Find where the given text appears and provide that cell's center as (X, Y) coordinate. 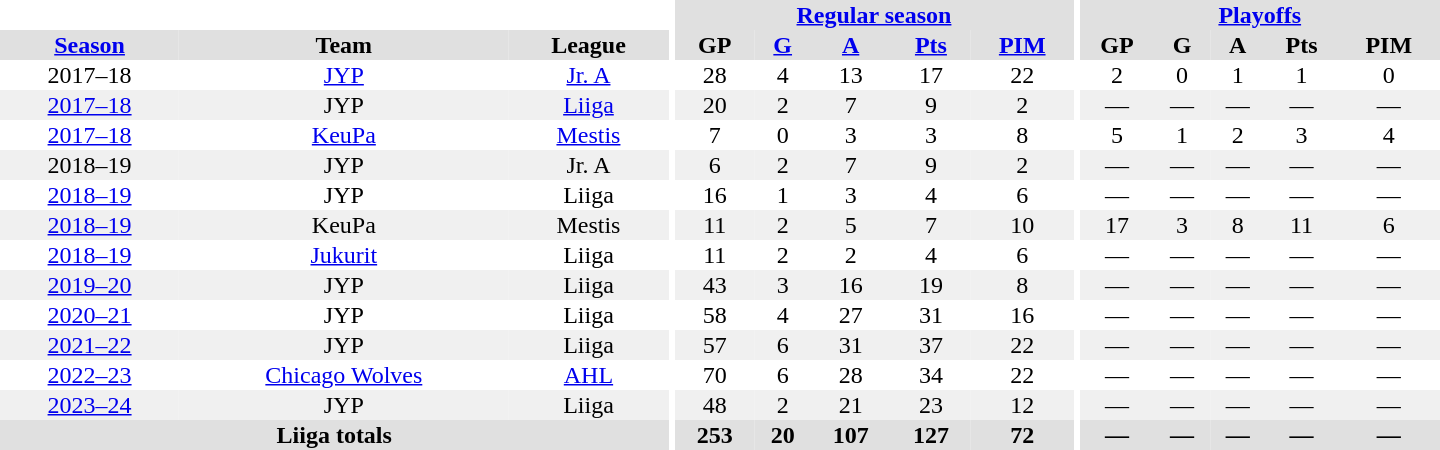
253 (715, 435)
Liiga totals (334, 435)
Playoffs (1260, 15)
League (588, 45)
70 (715, 375)
127 (931, 435)
12 (1022, 405)
Chicago Wolves (344, 375)
2020–21 (90, 315)
AHL (588, 375)
34 (931, 375)
43 (715, 285)
2022–23 (90, 375)
27 (850, 315)
Regular season (874, 15)
19 (931, 285)
23 (931, 405)
58 (715, 315)
13 (850, 75)
107 (850, 435)
10 (1022, 225)
Jukurit (344, 255)
2023–24 (90, 405)
Team (344, 45)
2019–20 (90, 285)
48 (715, 405)
21 (850, 405)
Season (90, 45)
2021–22 (90, 345)
72 (1022, 435)
57 (715, 345)
37 (931, 345)
